Find where the given text appears and provide that cell's center as (x, y) coordinate. 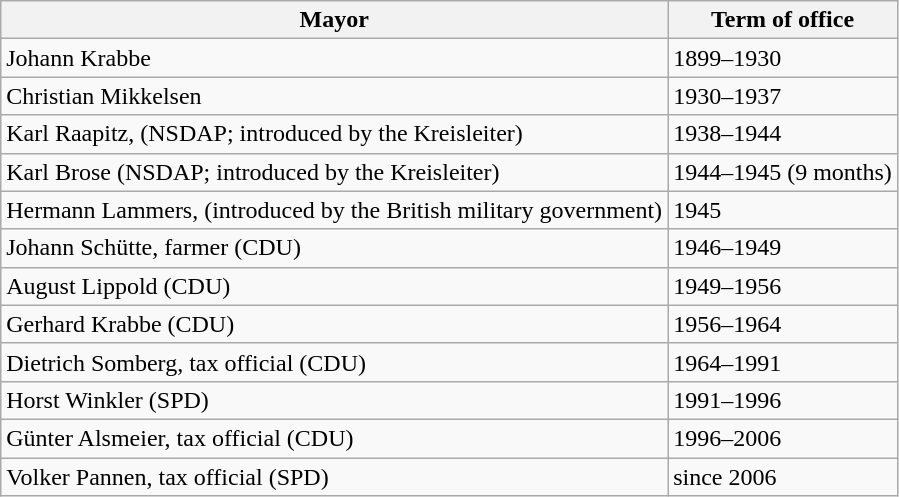
Johann Schütte, farmer (CDU) (334, 248)
Johann Krabbe (334, 58)
1930–1937 (783, 96)
Mayor (334, 20)
1938–1944 (783, 134)
August Lippold (CDU) (334, 286)
1996–2006 (783, 438)
Günter Alsmeier, tax official (CDU) (334, 438)
Volker Pannen, tax official (SPD) (334, 477)
Dietrich Somberg, tax official (CDU) (334, 362)
since 2006 (783, 477)
1944–1945 (9 months) (783, 172)
1946–1949 (783, 248)
1945 (783, 210)
Christian Mikkelsen (334, 96)
Hermann Lammers, (introduced by the British military government) (334, 210)
Gerhard Krabbe (CDU) (334, 324)
Karl Raapitz, (NSDAP; introduced by the Kreisleiter) (334, 134)
1956–1964 (783, 324)
Horst Winkler (SPD) (334, 400)
1899–1930 (783, 58)
Term of office (783, 20)
Karl Brose (NSDAP; introduced by the Kreisleiter) (334, 172)
1949–1956 (783, 286)
1964–1991 (783, 362)
1991–1996 (783, 400)
